Pinpoint the cell where the given text exists, returning its (X, Y) midpoint coordinate. 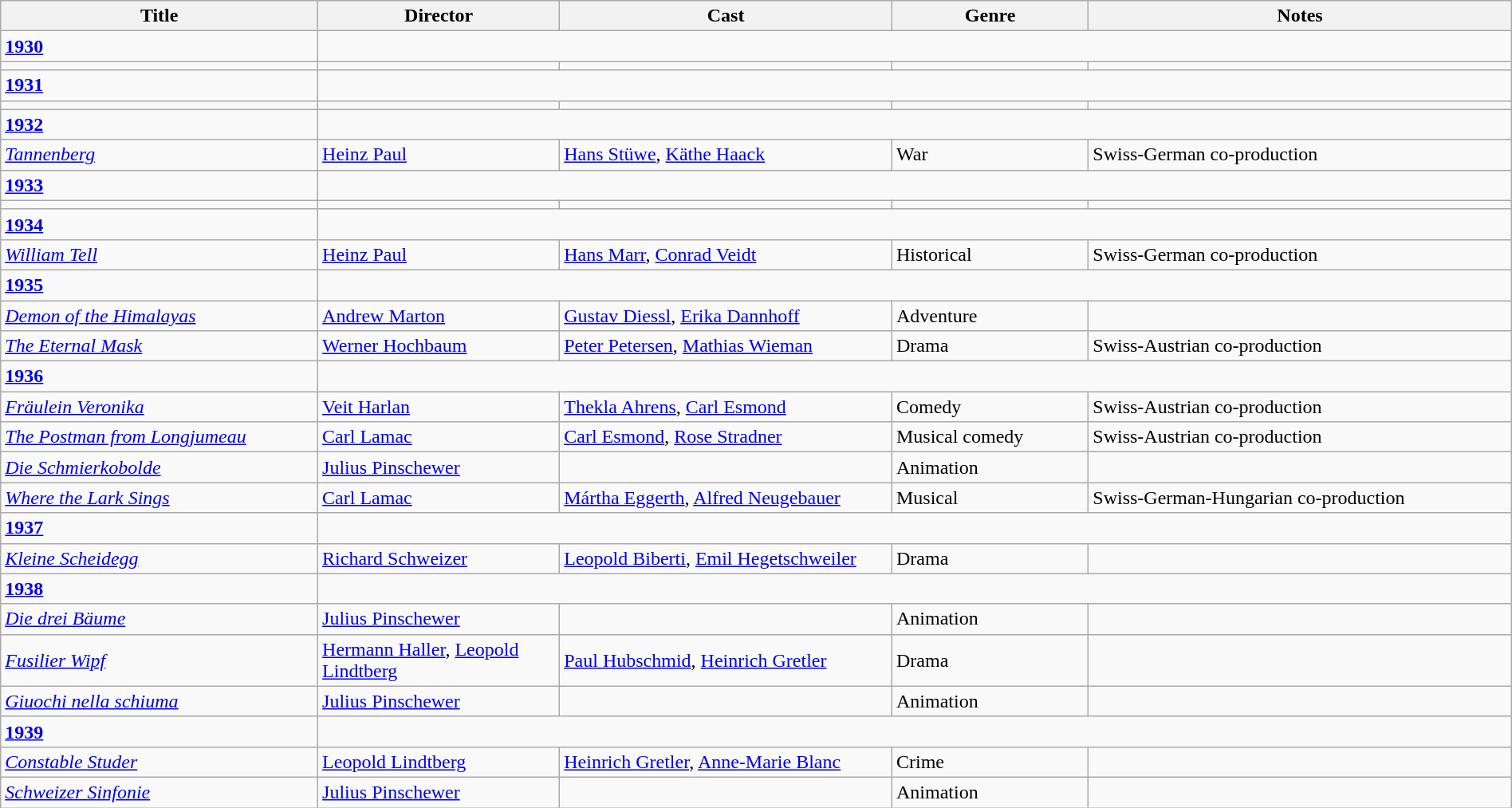
Swiss-German-Hungarian co-production (1300, 498)
Notes (1300, 16)
Die drei Bäume (159, 619)
The Postman from Longjumeau (159, 437)
Cast (726, 16)
William Tell (159, 254)
Hans Stüwe, Käthe Haack (726, 155)
Tannenberg (159, 155)
Schweizer Sinfonie (159, 792)
1939 (159, 731)
Historical (990, 254)
Carl Esmond, Rose Stradner (726, 437)
Leopold Lindtberg (439, 762)
Richard Schweizer (439, 558)
1931 (159, 85)
Giuochi nella schiuma (159, 701)
Adventure (990, 315)
Crime (990, 762)
1934 (159, 224)
Fusilier Wipf (159, 660)
1935 (159, 285)
Gustav Diessl, Erika Dannhoff (726, 315)
1938 (159, 589)
War (990, 155)
Heinrich Gretler, Anne-Marie Blanc (726, 762)
1936 (159, 376)
Title (159, 16)
Comedy (990, 407)
Demon of the Himalayas (159, 315)
Leopold Biberti, Emil Hegetschweiler (726, 558)
Mártha Eggerth, Alfred Neugebauer (726, 498)
Fräulein Veronika (159, 407)
Andrew Marton (439, 315)
The Eternal Mask (159, 346)
Musical (990, 498)
1933 (159, 185)
Hermann Haller, Leopold Lindtberg (439, 660)
1930 (159, 46)
Thekla Ahrens, Carl Esmond (726, 407)
Veit Harlan (439, 407)
Genre (990, 16)
Paul Hubschmid, Heinrich Gretler (726, 660)
Constable Studer (159, 762)
Where the Lark Sings (159, 498)
Werner Hochbaum (439, 346)
Director (439, 16)
Musical comedy (990, 437)
Hans Marr, Conrad Veidt (726, 254)
Die Schmierkobolde (159, 467)
1932 (159, 124)
Peter Petersen, Mathias Wieman (726, 346)
1937 (159, 528)
Kleine Scheidegg (159, 558)
